Return (x, y) of the center of cell containing provided text 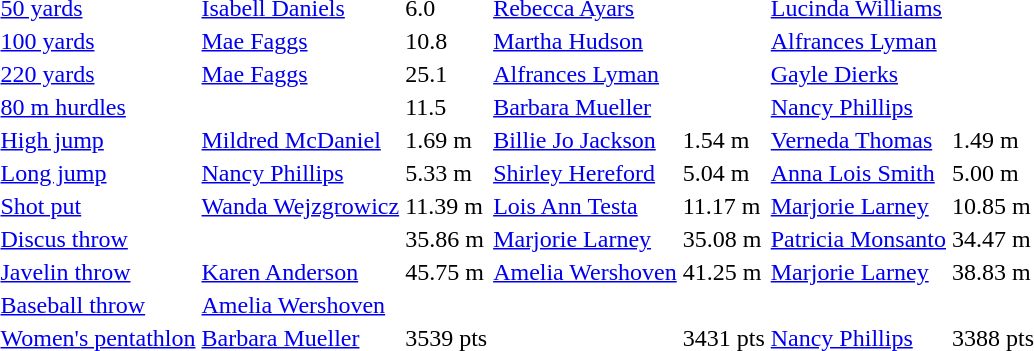
10.8 (446, 41)
1.69 m (446, 140)
35.08 m (724, 239)
25.1 (446, 74)
Barbara Mueller (586, 107)
Lois Ann Testa (586, 206)
Anna Lois Smith (858, 173)
11.39 m (446, 206)
5.33 m (446, 173)
5.04 m (724, 173)
Billie Jo Jackson (586, 140)
Mildred McDaniel (300, 140)
Verneda Thomas (858, 140)
41.25 m (724, 272)
35.86 m (446, 239)
11.5 (446, 107)
Shirley Hereford (586, 173)
Wanda Wejzgrowicz (300, 206)
45.75 m (446, 272)
Martha Hudson (586, 41)
Gayle Dierks (858, 74)
1.54 m (724, 140)
Karen Anderson (300, 272)
Patricia Monsanto (858, 239)
11.17 m (724, 206)
